Extract the (x, y) coordinate from the center of the cell holding the provided text.  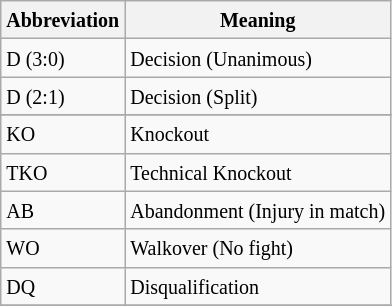
Disqualification (258, 286)
Technical Knockout (258, 172)
Meaning (258, 20)
D (2:1) (63, 96)
AB (63, 210)
TKO (63, 172)
WO (63, 248)
KO (63, 134)
Decision (Unanimous) (258, 58)
Knockout (258, 134)
D (3:0) (63, 58)
Decision (Split) (258, 96)
Abbreviation (63, 20)
Abandonment (Injury in match) (258, 210)
Walkover (No fight) (258, 248)
DQ (63, 286)
